Pinpoint the cell where the given text exists, returning its [x, y] midpoint coordinate. 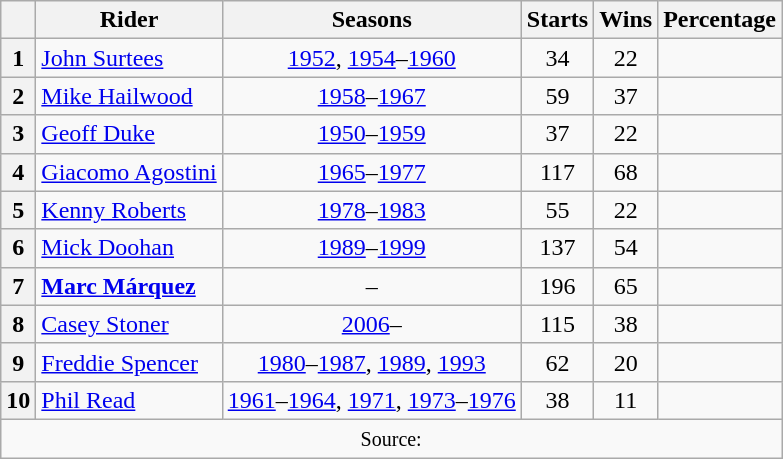
2 [18, 96]
115 [557, 324]
Geoff Duke [129, 134]
Seasons [372, 20]
196 [557, 286]
2006– [372, 324]
1952, 1954–1960 [372, 58]
3 [18, 134]
Mike Hailwood [129, 96]
11 [626, 400]
Starts [557, 20]
Freddie Spencer [129, 362]
55 [557, 210]
9 [18, 362]
20 [626, 362]
10 [18, 400]
1 [18, 58]
65 [626, 286]
137 [557, 248]
Wins [626, 20]
68 [626, 172]
1961–1964, 1971, 1973–1976 [372, 400]
6 [18, 248]
Casey Stoner [129, 324]
1989–1999 [372, 248]
Rider [129, 20]
Source: [392, 438]
Giacomo Agostini [129, 172]
59 [557, 96]
Marc Márquez [129, 286]
54 [626, 248]
1965–1977 [372, 172]
1958–1967 [372, 96]
5 [18, 210]
Phil Read [129, 400]
Mick Doohan [129, 248]
– [372, 286]
7 [18, 286]
John Surtees [129, 58]
Percentage [720, 20]
62 [557, 362]
34 [557, 58]
117 [557, 172]
8 [18, 324]
1950–1959 [372, 134]
1980–1987, 1989, 1993 [372, 362]
4 [18, 172]
1978–1983 [372, 210]
Kenny Roberts [129, 210]
